Determine the [x, y] coordinate at the center of the cell enclosing the given text.  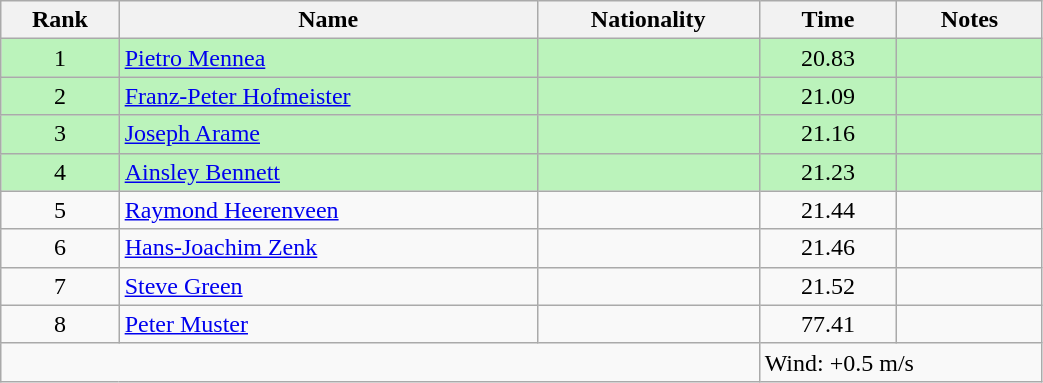
4 [60, 172]
2 [60, 96]
Rank [60, 20]
Joseph Arame [328, 134]
Notes [970, 20]
8 [60, 324]
7 [60, 286]
21.09 [828, 96]
21.23 [828, 172]
21.52 [828, 286]
5 [60, 210]
1 [60, 58]
Hans-Joachim Zenk [328, 248]
6 [60, 248]
21.46 [828, 248]
20.83 [828, 58]
Ainsley Bennett [328, 172]
Peter Muster [328, 324]
Time [828, 20]
Name [328, 20]
Steve Green [328, 286]
Wind: +0.5 m/s [900, 362]
3 [60, 134]
21.44 [828, 210]
Raymond Heerenveen [328, 210]
77.41 [828, 324]
Pietro Mennea [328, 58]
Nationality [648, 20]
Franz-Peter Hofmeister [328, 96]
21.16 [828, 134]
